Return the [x, y] coordinate for the center point of the cell that contains the specified text.  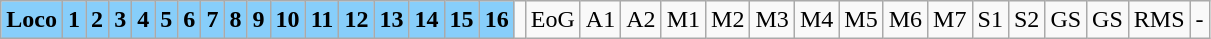
8 [236, 20]
16 [496, 20]
S2 [1026, 20]
14 [426, 20]
12 [356, 20]
M7 [950, 20]
4 [144, 20]
Loco [32, 20]
M5 [861, 20]
5 [166, 20]
M6 [905, 20]
13 [392, 20]
S1 [990, 20]
2 [98, 20]
1 [74, 20]
A1 [600, 20]
3 [120, 20]
M2 [728, 20]
11 [322, 20]
M4 [816, 20]
10 [288, 20]
RMS [1159, 20]
EoG [552, 20]
M3 [772, 20]
M1 [683, 20]
6 [190, 20]
A2 [641, 20]
7 [212, 20]
- [1200, 20]
9 [258, 20]
15 [462, 20]
